Capture the cell that displays the provided text and extract its [X, Y] central coordinate. 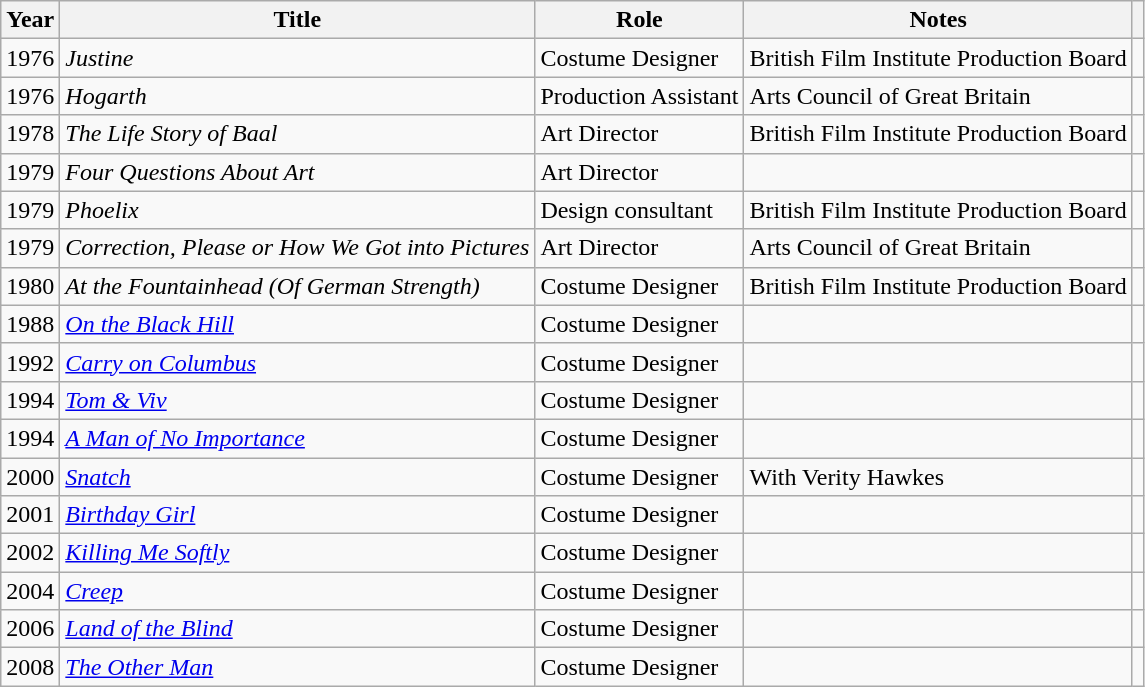
1978 [30, 134]
Land of the Blind [298, 629]
2001 [30, 515]
Birthday Girl [298, 515]
Carry on Columbus [298, 362]
2006 [30, 629]
2004 [30, 591]
Design consultant [640, 210]
Year [30, 20]
1988 [30, 324]
Role [640, 20]
2008 [30, 667]
Creep [298, 591]
A Man of No Importance [298, 438]
2000 [30, 477]
Title [298, 20]
Notes [938, 20]
Correction, Please or How We Got into Pictures [298, 248]
The Other Man [298, 667]
Tom & Viv [298, 400]
1992 [30, 362]
Snatch [298, 477]
The Life Story of Baal [298, 134]
Hogarth [298, 96]
2002 [30, 553]
Four Questions About Art [298, 172]
1980 [30, 286]
With Verity Hawkes [938, 477]
Killing Me Softly [298, 553]
On the Black Hill [298, 324]
Phoelix [298, 210]
At the Fountainhead (Of German Strength) [298, 286]
Justine [298, 58]
Production Assistant [640, 96]
